Provide the (X, Y) coordinate of the cell's center where the given text is located.  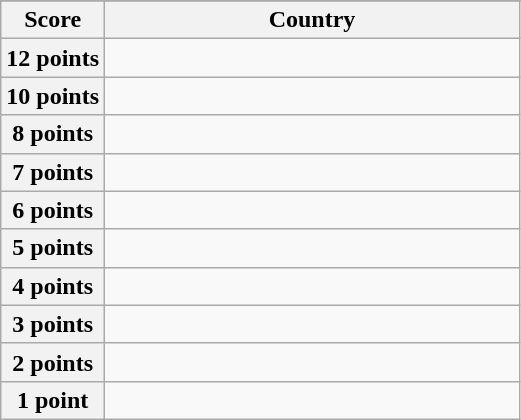
3 points (53, 324)
5 points (53, 248)
1 point (53, 400)
2 points (53, 362)
4 points (53, 286)
7 points (53, 172)
12 points (53, 58)
Country (312, 20)
8 points (53, 134)
10 points (53, 96)
6 points (53, 210)
Score (53, 20)
